Determine the [x, y] coordinate at the center of the cell enclosing the given text.  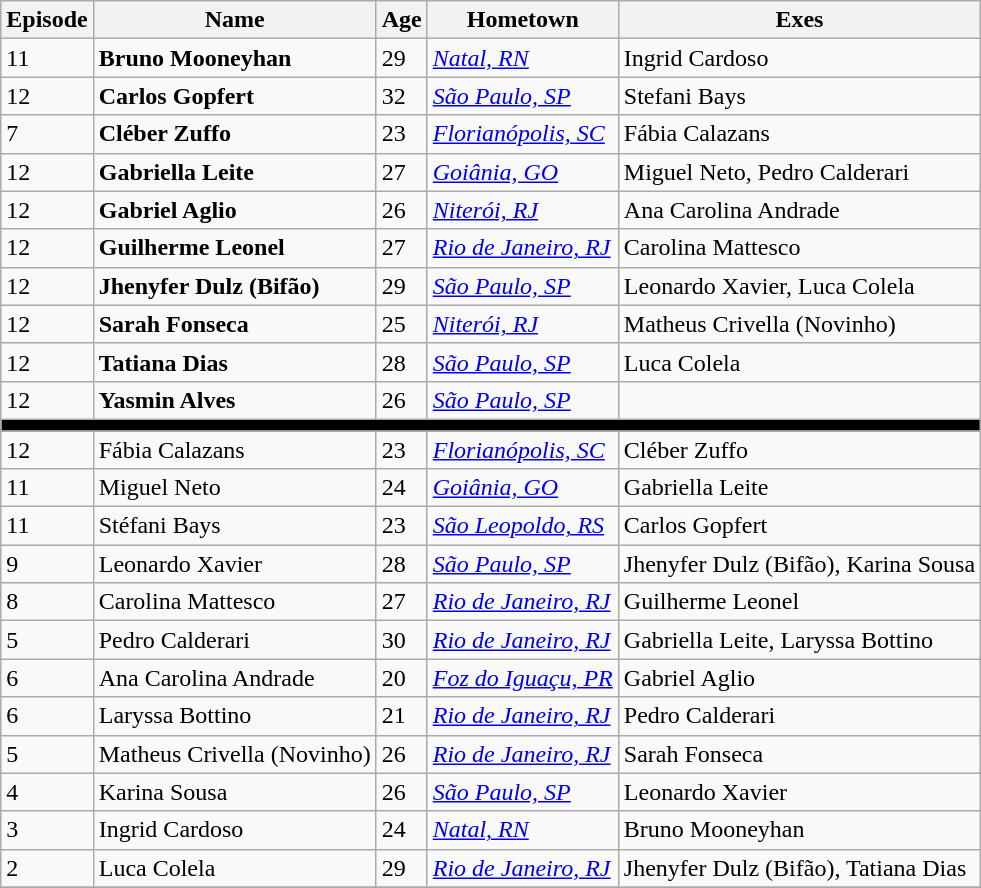
4 [47, 792]
São Leopoldo, RS [522, 526]
Tatiana Dias [234, 362]
Exes [799, 20]
Episode [47, 20]
Jhenyfer Dulz (Bifão), Tatiana Dias [799, 868]
Gabriella Leite, Laryssa Bottino [799, 640]
Hometown [522, 20]
Leonardo Xavier, Luca Colela [799, 286]
21 [402, 716]
20 [402, 678]
Name [234, 20]
9 [47, 564]
Miguel Neto [234, 488]
Miguel Neto, Pedro Calderari [799, 172]
30 [402, 640]
Stefani Bays [799, 96]
2 [47, 868]
Jhenyfer Dulz (Bifão), Karina Sousa [799, 564]
Foz do Iguaçu, PR [522, 678]
25 [402, 324]
Jhenyfer Dulz (Bifão) [234, 286]
Karina Sousa [234, 792]
8 [47, 602]
Age [402, 20]
Stéfani Bays [234, 526]
Yasmin Alves [234, 400]
32 [402, 96]
Laryssa Bottino [234, 716]
3 [47, 830]
7 [47, 134]
